Provide the (X, Y) coordinate of the cell's center where the given text is located.  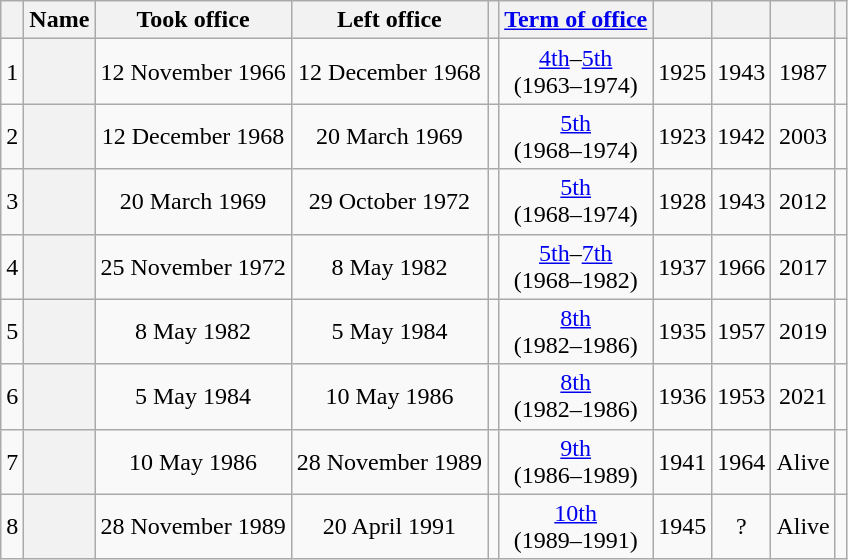
2021 (803, 396)
3 (12, 202)
4th–5th(1963–1974) (576, 72)
1935 (682, 332)
6 (12, 396)
? (742, 526)
7 (12, 462)
2003 (803, 136)
1928 (682, 202)
29 October 1972 (389, 202)
1987 (803, 72)
1 (12, 72)
1925 (682, 72)
25 November 1972 (193, 266)
1937 (682, 266)
9th(1986–1989) (576, 462)
10th(1989–1991) (576, 526)
1923 (682, 136)
1941 (682, 462)
5th–7th(1968–1982) (576, 266)
1953 (742, 396)
Term of office (576, 20)
1942 (742, 136)
4 (12, 266)
5 (12, 332)
Took office (193, 20)
Name (60, 20)
1964 (742, 462)
Left office (389, 20)
20 April 1991 (389, 526)
2017 (803, 266)
1966 (742, 266)
1936 (682, 396)
2019 (803, 332)
2012 (803, 202)
2 (12, 136)
1957 (742, 332)
8 (12, 526)
12 November 1966 (193, 72)
1945 (682, 526)
